Provide the [X, Y] coordinate of the cell's center where the given text is located.  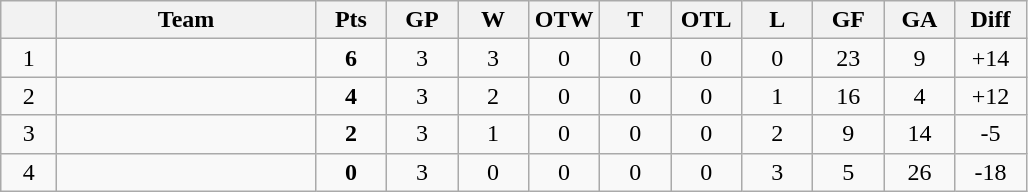
L [778, 20]
OTL [706, 20]
Diff [990, 20]
23 [848, 58]
5 [848, 172]
14 [920, 134]
Pts [350, 20]
-5 [990, 134]
W [494, 20]
-18 [990, 172]
+14 [990, 58]
GF [848, 20]
6 [350, 58]
GP [422, 20]
26 [920, 172]
+12 [990, 96]
T [636, 20]
16 [848, 96]
OTW [564, 20]
Team [186, 20]
GA [920, 20]
